Find where the given text appears and provide that cell's center as (x, y) coordinate. 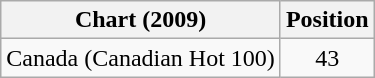
Position (327, 20)
Canada (Canadian Hot 100) (141, 58)
Chart (2009) (141, 20)
43 (327, 58)
